Detect which cell encompasses the target text, then output its [X, Y] center coordinate. 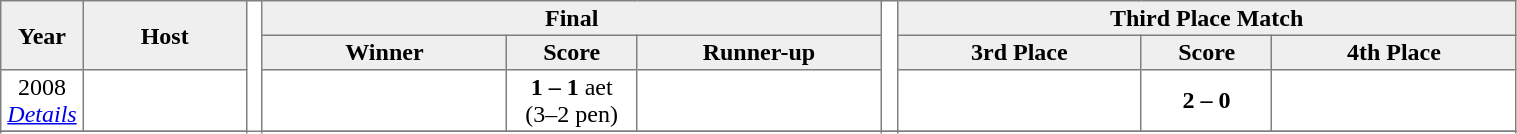
3rd Place [1019, 52]
1 – 1 aet(3–2 pen) [572, 101]
Host [164, 36]
Runner-up [759, 52]
2 – 0 [1206, 101]
Final [572, 18]
Winner [384, 52]
Third Place Match [1206, 18]
Year [42, 36]
4th Place [1394, 52]
2008Details [42, 101]
